Output the [X, Y] coordinate of the center of the cell containing the given text.  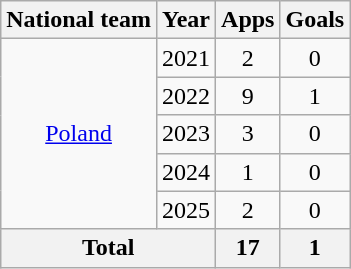
Poland [79, 134]
9 [248, 96]
3 [248, 134]
Year [186, 20]
National team [79, 20]
Goals [315, 20]
2024 [186, 172]
2022 [186, 96]
17 [248, 248]
2021 [186, 58]
Apps [248, 20]
2023 [186, 134]
Total [108, 248]
2025 [186, 210]
